Output the (X, Y) coordinate of the center of the cell containing the given text.  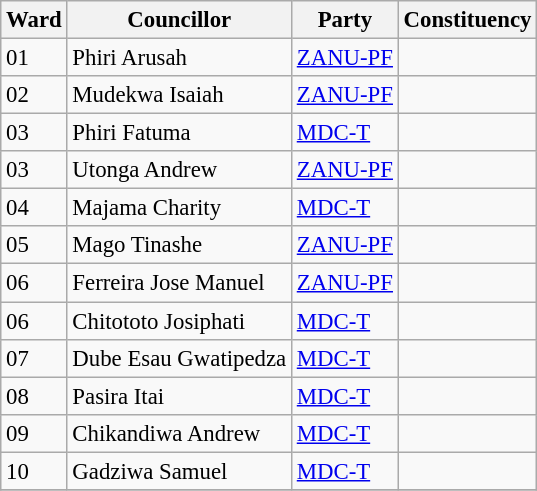
Gadziwa Samuel (179, 471)
02 (34, 95)
04 (34, 208)
Ward (34, 20)
08 (34, 396)
Phiri Arusah (179, 58)
Phiri Fatuma (179, 133)
Ferreira Jose Manuel (179, 283)
Dube Esau Gwatipedza (179, 358)
07 (34, 358)
01 (34, 58)
Constituency (467, 20)
Mago Tinashe (179, 245)
Utonga Andrew (179, 170)
05 (34, 245)
Mudekwa Isaiah (179, 95)
09 (34, 433)
Party (344, 20)
Chikandiwa Andrew (179, 433)
Chitototo Josiphati (179, 321)
10 (34, 471)
Councillor (179, 20)
Majama Charity (179, 208)
Pasira Itai (179, 396)
